Return the [x, y] coordinate for the center point of the cell that contains the specified text.  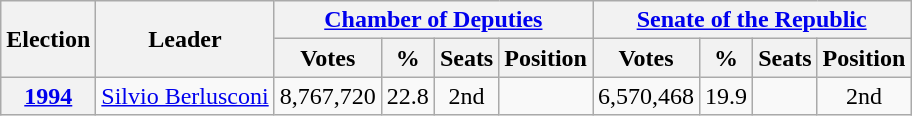
Silvio Berlusconi [185, 96]
Chamber of Deputies [433, 20]
22.8 [408, 96]
Senate of the Republic [751, 20]
8,767,720 [328, 96]
6,570,468 [646, 96]
19.9 [726, 96]
Leader [185, 39]
Election [48, 39]
1994 [48, 96]
